Pinpoint the cell where the given text exists, returning its (X, Y) midpoint coordinate. 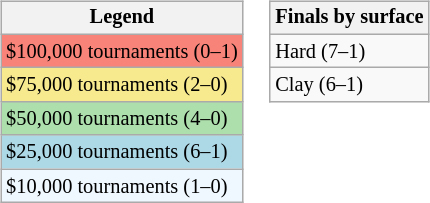
$100,000 tournaments (0–1) (122, 51)
Hard (7–1) (349, 51)
$25,000 tournaments (6–1) (122, 152)
Clay (6–1) (349, 85)
Finals by surface (349, 18)
$75,000 tournaments (2–0) (122, 85)
$50,000 tournaments (4–0) (122, 119)
Legend (122, 18)
$10,000 tournaments (1–0) (122, 186)
